Search for the cell housing the specified text and yield its (X, Y) center coordinate. 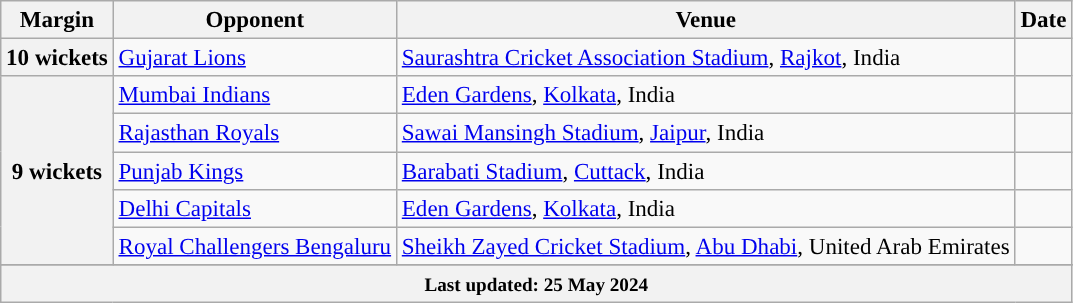
Mumbai Indians (254, 95)
Opponent (254, 20)
Last updated: 25 May 2024 (536, 284)
Venue (706, 20)
Punjab Kings (254, 171)
Gujarat Lions (254, 58)
Barabati Stadium, Cuttack, India (706, 171)
10 wickets (57, 58)
Sheikh Zayed Cricket Stadium, Abu Dhabi, United Arab Emirates (706, 246)
Date (1044, 20)
Margin (57, 20)
Rajasthan Royals (254, 133)
Sawai Mansingh Stadium, Jaipur, India (706, 133)
Royal Challengers Bengaluru (254, 246)
9 wickets (57, 170)
Delhi Capitals (254, 209)
Saurashtra Cricket Association Stadium, Rajkot, India (706, 58)
